Find where the given text appears and provide that cell's center as [x, y] coordinate. 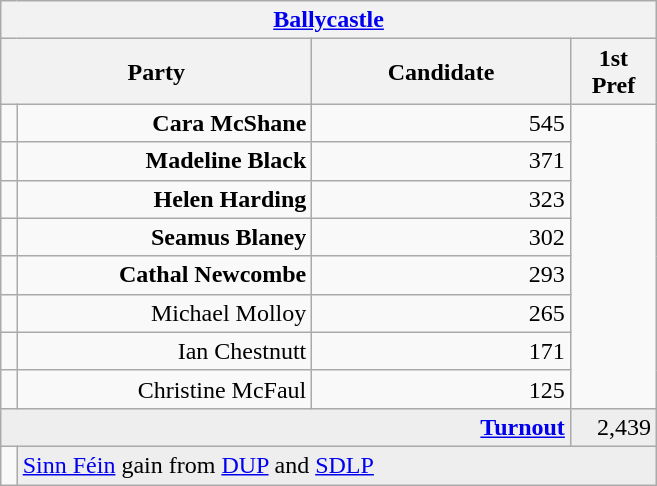
371 [442, 161]
Seamus Blaney [164, 237]
Michael Molloy [164, 313]
Christine McFaul [164, 389]
Sinn Féin gain from DUP and SDLP [336, 465]
Turnout [286, 427]
125 [442, 389]
545 [442, 123]
Helen Harding [164, 199]
Ian Chestnutt [164, 351]
Cathal Newcombe [164, 275]
293 [442, 275]
Cara McShane [164, 123]
Party [156, 72]
Ballycastle [329, 20]
171 [442, 351]
1st Pref [613, 72]
323 [442, 199]
2,439 [613, 427]
302 [442, 237]
Candidate [442, 72]
Madeline Black [164, 161]
265 [442, 313]
